Determine the (X, Y) coordinate at the center of the cell enclosing the given text.  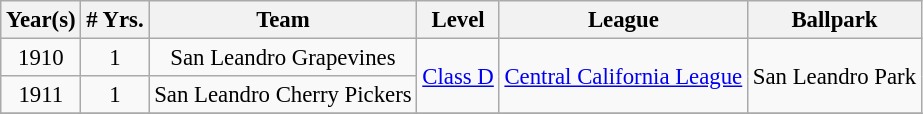
Level (458, 20)
Ballpark (835, 20)
1911 (41, 95)
# Yrs. (115, 20)
San Leandro Park (835, 76)
Year(s) (41, 20)
League (623, 20)
1910 (41, 58)
San Leandro Cherry Pickers (283, 95)
Class D (458, 76)
Team (283, 20)
San Leandro Grapevines (283, 58)
Central California League (623, 76)
